Determine the [X, Y] coordinate at the center of the cell enclosing the given text.  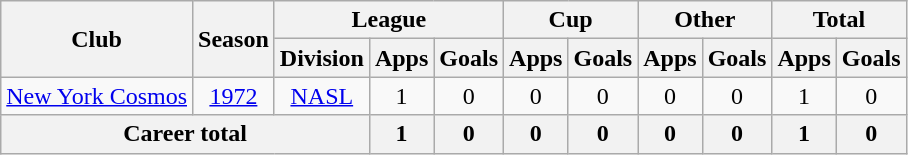
Other [705, 20]
1972 [234, 96]
Season [234, 39]
League [388, 20]
Division [322, 58]
Club [97, 39]
NASL [322, 96]
Total [839, 20]
Career total [186, 134]
New York Cosmos [97, 96]
Cup [571, 20]
